Scan for the cell matching the given text and deliver its (X, Y) coordinate at center. 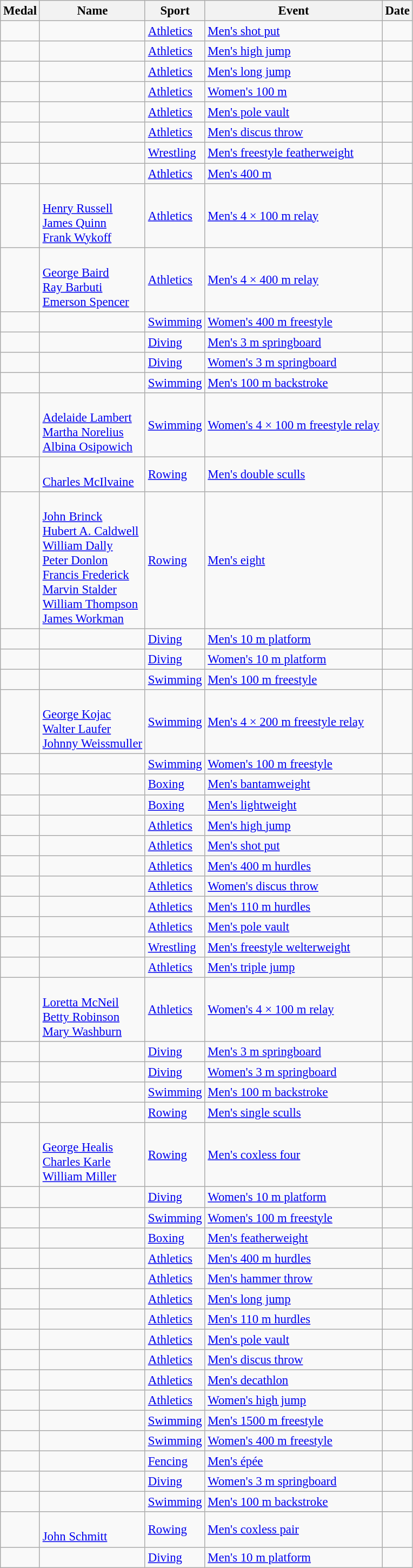
Women's 4 × 100 m relay (294, 1010)
Men's double sculls (294, 475)
John Schmitt (92, 1530)
Adelaide LambertMartha NoreliusAlbina Osipowich (92, 425)
Men's hammer throw (294, 1278)
Women's 100 m (294, 92)
Men's 100 m freestyle (294, 680)
Men's 4 × 200 m freestyle relay (294, 722)
George KojacWalter LauferJohnny Weissmuller (92, 722)
Women's discus throw (294, 886)
Date (397, 11)
Name (92, 11)
Loretta McNeilBetty RobinsonMary Washburn (92, 1010)
Men's 4 × 400 m relay (294, 280)
Sport (175, 11)
Men's coxless pair (294, 1530)
Men's freestyle welterweight (294, 947)
Men's freestyle featherweight (294, 153)
Women's 4 × 100 m freestyle relay (294, 425)
Men's bantamweight (294, 785)
Men's decathlon (294, 1380)
Medal (21, 11)
Henry RussellJames QuinnFrank Wykoff (92, 215)
Men's 4 × 100 m relay (294, 215)
John BrinckHubert A. CaldwellWilliam DallyPeter DonlonFrancis FrederickMarvin StalderWilliam ThompsonJames Workman (92, 561)
Men's triple jump (294, 968)
Men's eight (294, 561)
Fencing (175, 1462)
Men's 400 m (294, 174)
Men's single sculls (294, 1113)
Event (294, 11)
Charles McIlvaine (92, 475)
Men's lightweight (294, 805)
Men's featherweight (294, 1238)
George HealisCharles KarleWilliam Miller (92, 1156)
Men's 1500 m freestyle (294, 1421)
Men's coxless four (294, 1156)
Men's épée (294, 1462)
George BairdRay BarbutiEmerson Spencer (92, 280)
Women's high jump (294, 1400)
